Pinpoint the cell where the given text exists, returning its [x, y] midpoint coordinate. 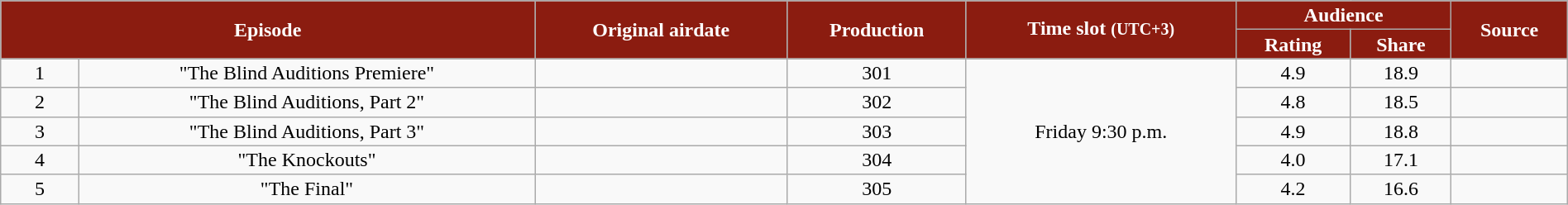
Original airdate [661, 30]
4.2 [1293, 188]
"The Knockouts" [306, 160]
2 [40, 102]
16.6 [1401, 188]
17.1 [1401, 160]
3 [40, 131]
Friday 9:30 p.m. [1101, 131]
"The Blind Auditions, Part 2" [306, 102]
4 [40, 160]
18.5 [1401, 102]
Source [1509, 30]
305 [877, 188]
"The Blind Auditions Premiere" [306, 73]
301 [877, 73]
Episode [268, 30]
Audience [1343, 15]
1 [40, 73]
"The Blind Auditions, Part 3" [306, 131]
Rating [1293, 45]
302 [877, 102]
18.8 [1401, 131]
18.9 [1401, 73]
Production [877, 30]
4.8 [1293, 102]
Time slot (UTC+3) [1101, 30]
Share [1401, 45]
4.0 [1293, 160]
304 [877, 160]
303 [877, 131]
5 [40, 188]
"The Final" [306, 188]
